Determine the [X, Y] coordinate at the center of the cell enclosing the given text.  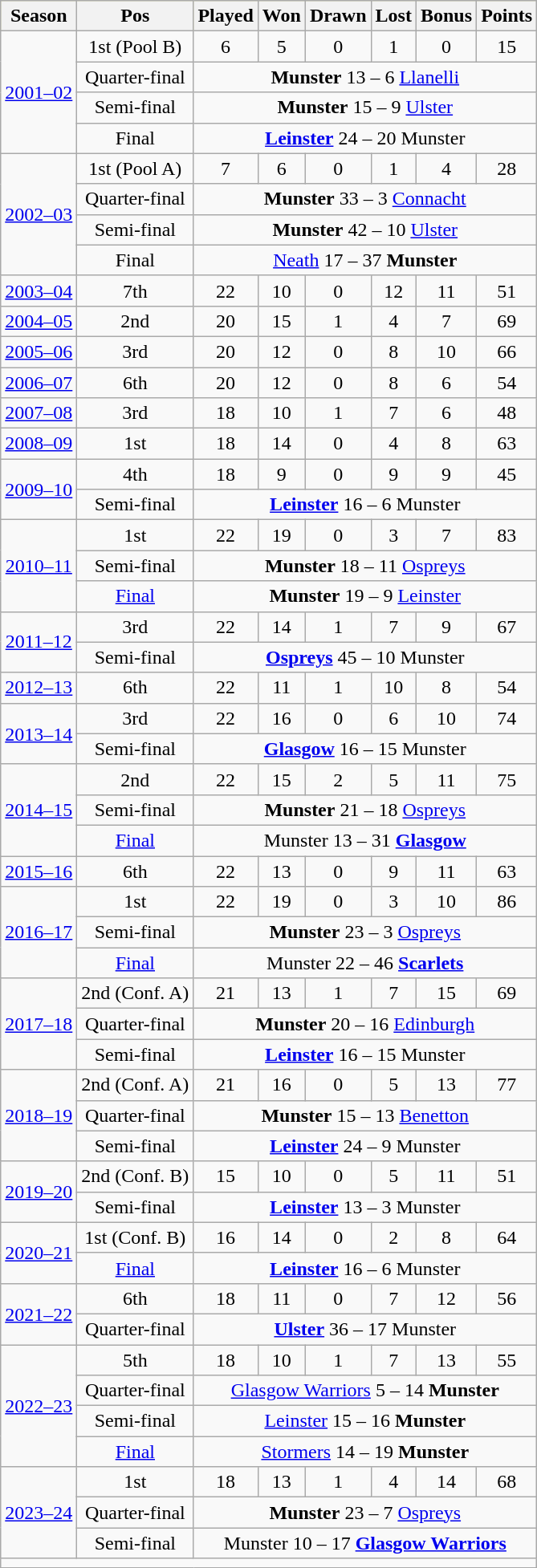
2014–15 [39, 810]
74 [507, 718]
Munster 13 – 31 Glasgow [365, 840]
2022–23 [39, 1406]
Munster 10 – 17 Glasgow Warriors [365, 1543]
2017–18 [39, 1024]
2005–06 [39, 351]
7th [135, 290]
2008–09 [39, 444]
56 [507, 1298]
Glasgow Warriors 5 – 14 Munster [365, 1391]
Munster 21 – 18 Ospreys [365, 810]
2004–05 [39, 321]
2016–17 [39, 932]
Munster 22 – 46 Scarlets [365, 963]
Munster 42 – 10 Ulster [365, 230]
2012–13 [39, 688]
Munster 19 – 9 Leinster [365, 596]
77 [507, 1085]
2003–04 [39, 290]
2009–10 [39, 489]
Glasgow 16 – 15 Munster [365, 749]
2013–14 [39, 733]
Munster 13 – 6 Llanelli [365, 77]
2001–02 [39, 92]
Played [226, 16]
66 [507, 351]
2010–11 [39, 566]
2015–16 [39, 871]
67 [507, 627]
Leinster 13 – 3 Munster [365, 1207]
2002–03 [39, 214]
2018–19 [39, 1115]
2023–24 [39, 1513]
1st (Pool A) [135, 169]
28 [507, 169]
Munster 18 – 11 Ospreys [365, 566]
Leinster 15 – 16 Munster [365, 1421]
Bonus [446, 16]
Ospreys 45 – 10 Munster [365, 657]
Pos [135, 16]
Munster 15 – 13 Benetton [365, 1115]
Leinster 24 – 20 Munster [365, 138]
Stormers 14 – 19 Munster [365, 1452]
2021–22 [39, 1314]
Munster 23 – 3 Ospreys [365, 932]
Munster 23 – 7 Ospreys [365, 1513]
48 [507, 413]
Neath 17 – 37 Munster [365, 260]
2006–07 [39, 383]
2020–21 [39, 1253]
83 [507, 535]
68 [507, 1482]
Lost [393, 16]
2007–08 [39, 413]
Points [507, 16]
Munster 15 – 9 Ulster [365, 108]
2019–20 [39, 1192]
86 [507, 902]
1st (Conf. B) [135, 1237]
Leinster 24 – 9 Munster [365, 1146]
Munster 20 – 16 Edinburgh [365, 1024]
5th [135, 1360]
1st (Pool B) [135, 47]
4th [135, 474]
64 [507, 1237]
Munster 33 – 3 Connacht [365, 199]
Ulster 36 – 17 Munster [365, 1329]
55 [507, 1360]
75 [507, 779]
Drawn [338, 16]
2nd (Conf. B) [135, 1176]
2011–12 [39, 642]
Leinster 16 – 15 Munster [365, 1054]
Season [39, 16]
Won [281, 16]
45 [507, 474]
